Capture the cell that displays the provided text and extract its [X, Y] central coordinate. 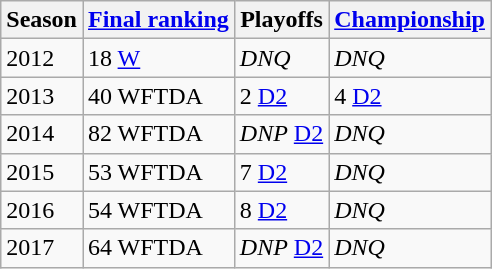
2 D2 [281, 96]
Season [42, 20]
82 WFTDA [158, 134]
40 WFTDA [158, 96]
2015 [42, 172]
54 WFTDA [158, 210]
Playoffs [281, 20]
Championship [410, 20]
64 WFTDA [158, 248]
2017 [42, 248]
18 W [158, 58]
2014 [42, 134]
53 WFTDA [158, 172]
8 D2 [281, 210]
2012 [42, 58]
2016 [42, 210]
4 D2 [410, 96]
Final ranking [158, 20]
2013 [42, 96]
7 D2 [281, 172]
